Locate the cell with the specified text and output its (X, Y) center coordinate. 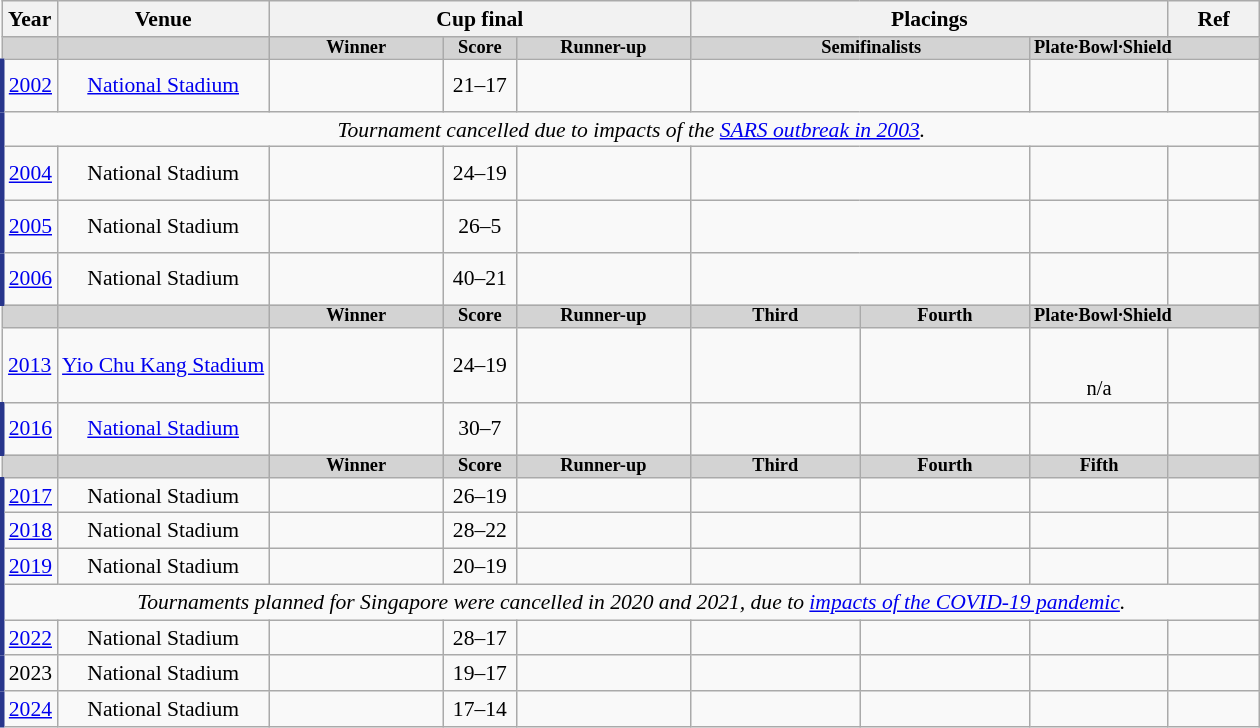
Placings (929, 19)
2005 (30, 226)
2017 (30, 496)
Tournament cancelled due to impacts of the SARS outbreak in 2003. (630, 130)
Tournaments planned for Singapore were cancelled in 2020 and 2021, due to impacts of the COVID-19 pandemic. (630, 603)
21–17 (480, 86)
2006 (30, 280)
2013 (30, 366)
2018 (30, 531)
Ref (1213, 19)
Venue (163, 19)
26–19 (480, 496)
2023 (30, 674)
Semi (775, 48)
2019 (30, 567)
Cup final (480, 19)
20–19 (480, 567)
Year (30, 19)
Fifth (1100, 466)
2024 (30, 709)
2022 (30, 638)
2004 (30, 174)
Yio Chu Kang Stadium (163, 366)
finalists (945, 48)
28–22 (480, 531)
30–7 (480, 430)
17–14 (480, 709)
n/a (1100, 366)
28–17 (480, 638)
2016 (30, 430)
2002 (30, 86)
19–17 (480, 674)
40–21 (480, 280)
26–5 (480, 226)
